From the cell containing the given text, extract its center point as (X, Y) coordinate. 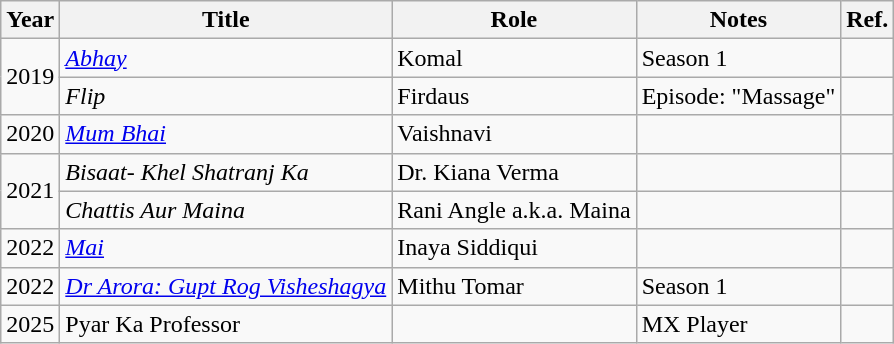
2021 (30, 191)
Rani Angle a.k.a. Maina (514, 210)
Notes (738, 20)
Title (226, 20)
Dr Arora: Gupt Rog Visheshagya (226, 286)
2019 (30, 77)
Mai (226, 248)
2025 (30, 324)
Inaya Siddiqui (514, 248)
Komal (514, 58)
Year (30, 20)
Abhay (226, 58)
Vaishnavi (514, 134)
2020 (30, 134)
Firdaus (514, 96)
Mum Bhai (226, 134)
Ref. (868, 20)
Episode: "Massage" (738, 96)
Pyar Ka Professor (226, 324)
Chattis Aur Maina (226, 210)
Role (514, 20)
Dr. Kiana Verma (514, 172)
MX Player (738, 324)
Bisaat- Khel Shatranj Ka (226, 172)
Flip (226, 96)
Mithu Tomar (514, 286)
